Find where the given text appears and provide that cell's center as [x, y] coordinate. 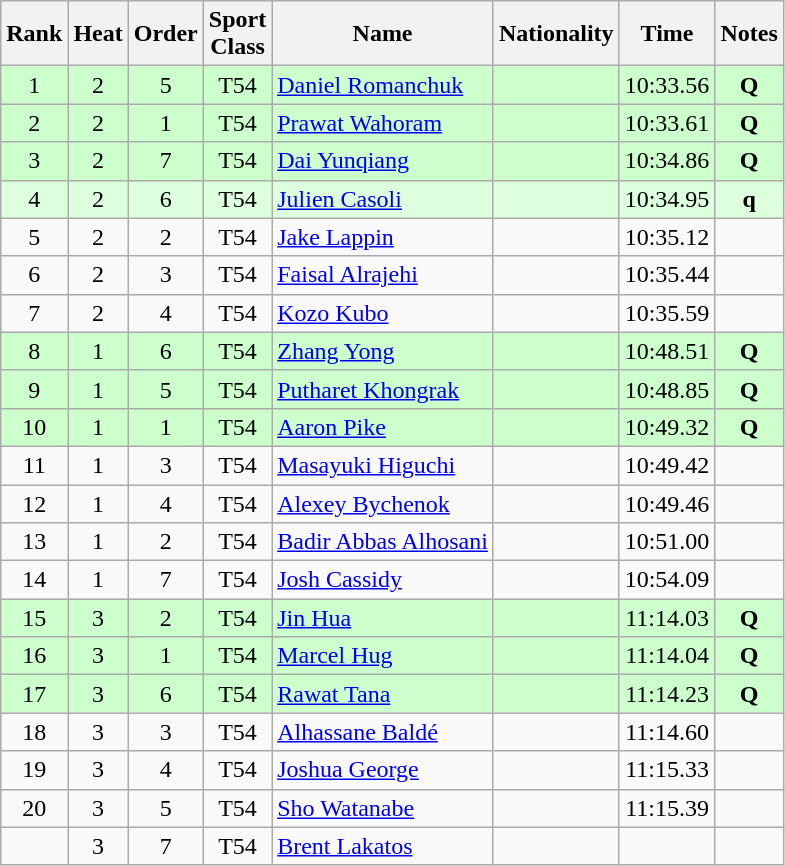
11:15.33 [667, 770]
Julien Casoli [383, 199]
Heat [98, 34]
19 [34, 770]
11:14.04 [667, 656]
Notes [749, 34]
Masayuki Higuchi [383, 465]
Badir Abbas Alhosani [383, 542]
11:14.03 [667, 618]
Nationality [556, 34]
Putharet Khongrak [383, 389]
10 [34, 427]
Time [667, 34]
Rawat Tana [383, 694]
Sho Watanabe [383, 808]
Faisal Alrajehi [383, 275]
Jin Hua [383, 618]
10:54.09 [667, 580]
10:51.00 [667, 542]
9 [34, 389]
11:15.39 [667, 808]
10:33.56 [667, 85]
Zhang Yong [383, 351]
Josh Cassidy [383, 580]
15 [34, 618]
Marcel Hug [383, 656]
11 [34, 465]
10:35.59 [667, 313]
10:33.61 [667, 123]
10:49.46 [667, 503]
10:49.42 [667, 465]
Alexey Bychenok [383, 503]
Rank [34, 34]
Jake Lappin [383, 237]
8 [34, 351]
Brent Lakatos [383, 846]
12 [34, 503]
10:35.44 [667, 275]
14 [34, 580]
Kozo Kubo [383, 313]
18 [34, 732]
SportClass [237, 34]
10:34.95 [667, 199]
10:48.85 [667, 389]
13 [34, 542]
Alhassane Baldé [383, 732]
10:48.51 [667, 351]
Aaron Pike [383, 427]
11:14.60 [667, 732]
Name [383, 34]
Dai Yunqiang [383, 161]
10:35.12 [667, 237]
16 [34, 656]
Prawat Wahoram [383, 123]
10:49.32 [667, 427]
Order [166, 34]
Daniel Romanchuk [383, 85]
10:34.86 [667, 161]
Joshua George [383, 770]
11:14.23 [667, 694]
20 [34, 808]
17 [34, 694]
q [749, 199]
